Find where the given text appears and provide that cell's center as (X, Y) coordinate. 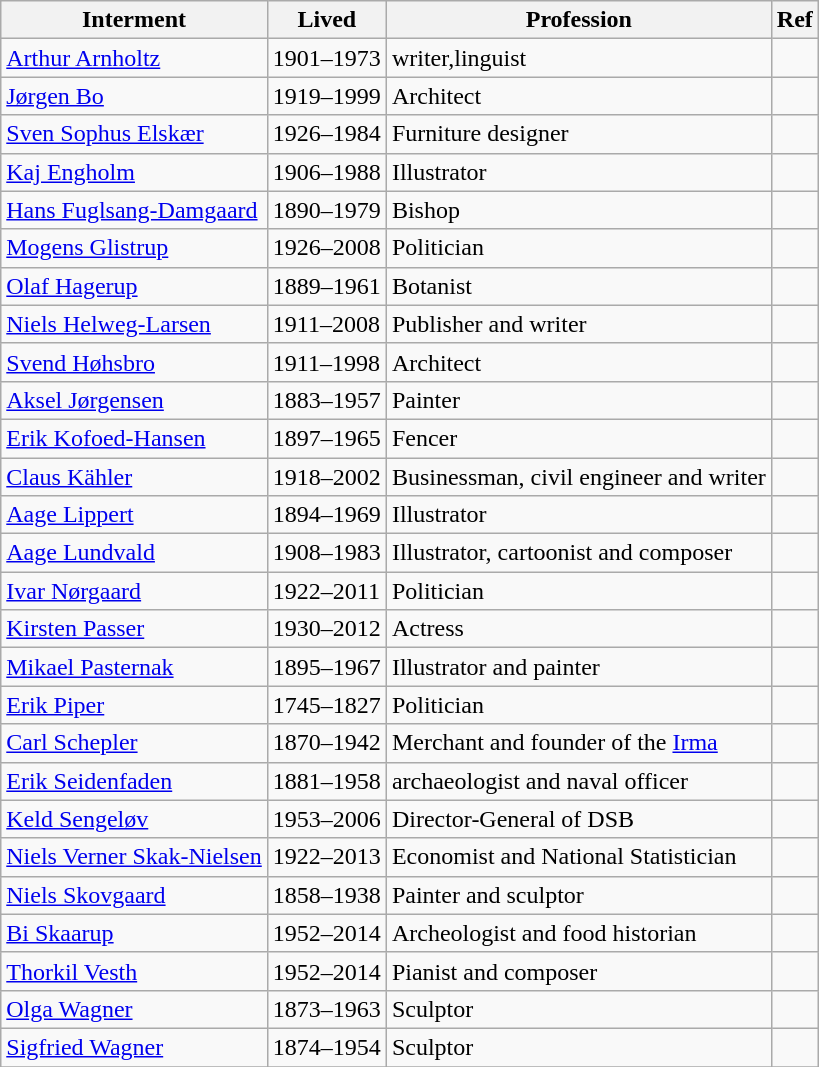
1926–1984 (326, 134)
1911–1998 (326, 362)
Erik Kofoed-Hansen (134, 438)
Carl Schepler (134, 743)
1873–1963 (326, 1009)
1894–1969 (326, 515)
Merchant and founder of the Irma (578, 743)
Sigfried Wagner (134, 1047)
1922–2013 (326, 857)
1745–1827 (326, 705)
Erik Seidenfaden (134, 781)
Kirsten Passer (134, 629)
Botanist (578, 286)
1906–1988 (326, 172)
Profession (578, 20)
Illustrator, cartoonist and composer (578, 553)
Mikael Pasternak (134, 667)
Ivar Nørgaard (134, 591)
Aksel Jørgensen (134, 400)
Lived (326, 20)
Pianist and composer (578, 971)
Interment (134, 20)
Painter and sculptor (578, 895)
1918–2002 (326, 477)
writer,linguist (578, 58)
Niels Verner Skak-Nielsen (134, 857)
archaeologist and naval officer (578, 781)
1895–1967 (326, 667)
Aage Lundvald (134, 553)
Niels Skovgaard (134, 895)
Erik Piper (134, 705)
Hans Fuglsang-Damgaard (134, 210)
Jørgen Bo (134, 96)
1919–1999 (326, 96)
Thorkil Vesth (134, 971)
1897–1965 (326, 438)
1883–1957 (326, 400)
1922–2011 (326, 591)
Furniture designer (578, 134)
Olga Wagner (134, 1009)
1926–2008 (326, 248)
Businessman, civil engineer and writer (578, 477)
Sven Sophus Elskær (134, 134)
1901–1973 (326, 58)
Olaf Hagerup (134, 286)
1908–1983 (326, 553)
Illustrator and painter (578, 667)
Painter (578, 400)
Arthur Arnholtz (134, 58)
Svend Høhsbro (134, 362)
Ref (794, 20)
1953–2006 (326, 819)
Kaj Engholm (134, 172)
Economist and National Statistician (578, 857)
1870–1942 (326, 743)
Mogens Glistrup (134, 248)
Aage Lippert (134, 515)
Keld Sengeløv (134, 819)
Publisher and writer (578, 324)
Fencer (578, 438)
Niels Helweg-Larsen (134, 324)
Bi Skaarup (134, 933)
1874–1954 (326, 1047)
Archeologist and food historian (578, 933)
1930–2012 (326, 629)
Director-General of DSB (578, 819)
1911–2008 (326, 324)
1881–1958 (326, 781)
1889–1961 (326, 286)
Actress (578, 629)
Claus Kähler (134, 477)
Bishop (578, 210)
1890–1979 (326, 210)
1858–1938 (326, 895)
